Identify which cell holds the provided text, then report its (X, Y) central coordinate. 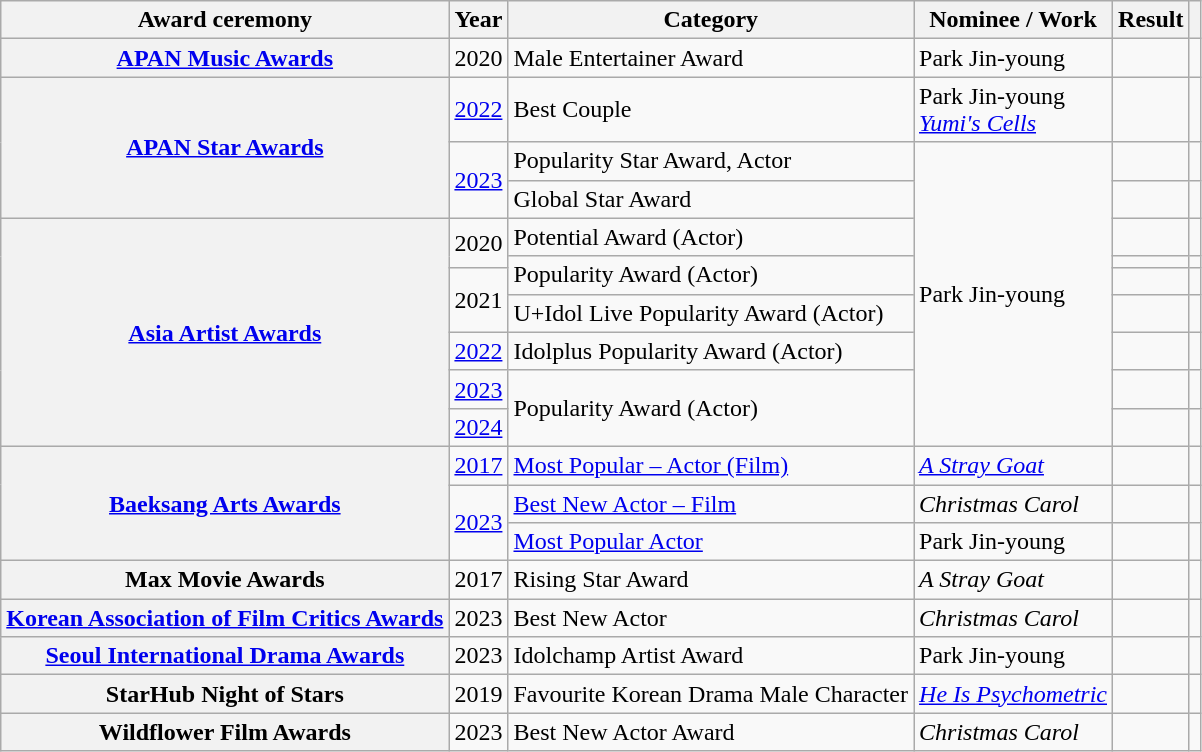
Seoul International Drama Awards (225, 656)
APAN Music Awards (225, 58)
Idolplus Popularity Award (Actor) (711, 351)
Favourite Korean Drama Male Character (711, 694)
Baeksang Arts Awards (225, 503)
Award ceremony (225, 20)
Nominee / Work (1014, 20)
Most Popular Actor (711, 542)
Potential Award (Actor) (711, 237)
APAN Star Awards (225, 148)
Best Couple (711, 110)
2019 (478, 694)
Asia Artist Awards (225, 332)
2024 (478, 427)
Year (478, 20)
Category (711, 20)
Result (1151, 20)
Korean Association of Film Critics Awards (225, 618)
U+Idol Live Popularity Award (Actor) (711, 313)
Max Movie Awards (225, 580)
He Is Psychometric (1014, 694)
Rising Star Award (711, 580)
Park Jin-young Yumi's Cells (1014, 110)
StarHub Night of Stars (225, 694)
Male Entertainer Award (711, 58)
Best New Actor (711, 618)
Global Star Award (711, 199)
Best New Actor – Film (711, 503)
Wildflower Film Awards (225, 732)
2021 (478, 300)
Best New Actor Award (711, 732)
Idolchamp Artist Award (711, 656)
Most Popular – Actor (Film) (711, 465)
Popularity Star Award, Actor (711, 161)
